Output the [X, Y] coordinate of the center of the cell containing the given text.  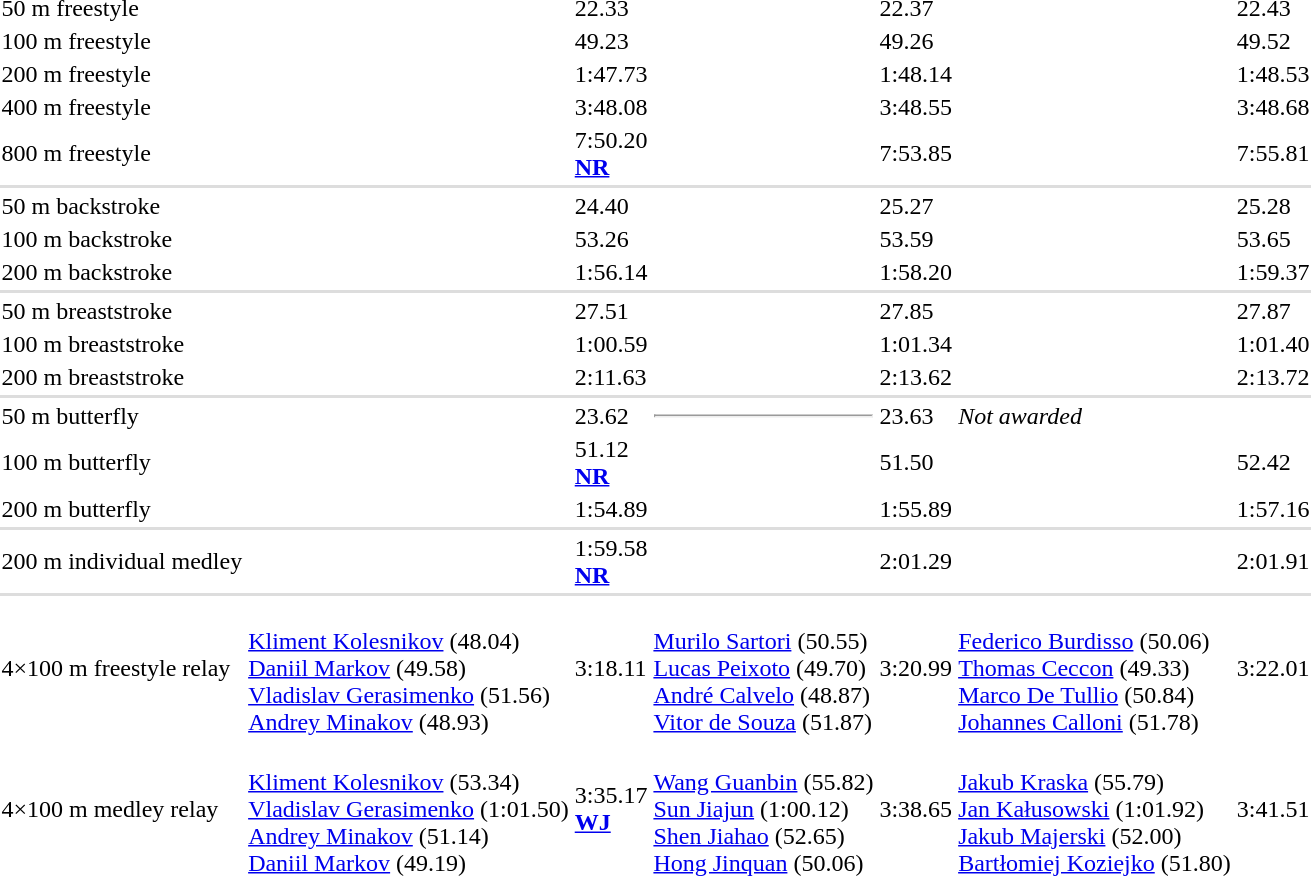
1:56.14 [611, 272]
1:47.73 [611, 74]
1:59.58NR [611, 562]
7:53.85 [916, 154]
25.28 [1273, 206]
50 m backstroke [122, 206]
100 m butterfly [122, 462]
7:55.81 [1273, 154]
23.63 [916, 416]
1:48.14 [916, 74]
100 m breaststroke [122, 344]
50 m breaststroke [122, 311]
200 m butterfly [122, 509]
52.42 [1273, 462]
51.50 [916, 462]
3:22.01 [1273, 668]
2:13.62 [916, 377]
100 m freestyle [122, 41]
200 m individual medley [122, 562]
1:59.37 [1273, 272]
27.51 [611, 311]
50 m butterfly [122, 416]
1:48.53 [1273, 74]
1:54.89 [611, 509]
2:01.29 [916, 562]
24.40 [611, 206]
2:11.63 [611, 377]
3:18.11 [611, 668]
3:20.99 [916, 668]
Not awarded [1134, 416]
53.59 [916, 239]
100 m backstroke [122, 239]
2:01.91 [1273, 562]
200 m freestyle [122, 74]
1:01.34 [916, 344]
3:48.68 [1273, 107]
1:55.89 [916, 509]
200 m breaststroke [122, 377]
3:48.08 [611, 107]
53.26 [611, 239]
Kliment Kolesnikov (48.04)Daniil Markov (49.58)Vladislav Gerasimenko (51.56)Andrey Minakov (48.93) [409, 668]
27.85 [916, 311]
7:50.20NR [611, 154]
2:13.72 [1273, 377]
49.23 [611, 41]
49.26 [916, 41]
25.27 [916, 206]
53.65 [1273, 239]
27.87 [1273, 311]
1:01.40 [1273, 344]
400 m freestyle [122, 107]
23.62 [611, 416]
Federico Burdisso (50.06)Thomas Ceccon (49.33)Marco De Tullio (50.84)Johannes Calloni (51.78) [1095, 668]
800 m freestyle [122, 154]
Murilo Sartori (50.55)Lucas Peixoto (49.70)André Calvelo (48.87)Vitor de Souza (51.87) [764, 668]
4×100 m freestyle relay [122, 668]
1:00.59 [611, 344]
51.12NR [611, 462]
1:58.20 [916, 272]
3:48.55 [916, 107]
49.52 [1273, 41]
200 m backstroke [122, 272]
1:57.16 [1273, 509]
